Extract the (X, Y) coordinate from the center of the cell holding the provided text.  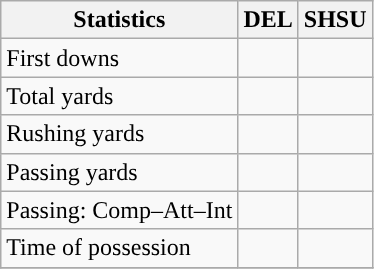
Statistics (120, 20)
Passing yards (120, 172)
Total yards (120, 96)
First downs (120, 58)
SHSU (335, 20)
Passing: Comp–Att–Int (120, 210)
DEL (268, 20)
Rushing yards (120, 134)
Time of possession (120, 248)
